Provide the [X, Y] coordinate of the cell's center where the given text is located.  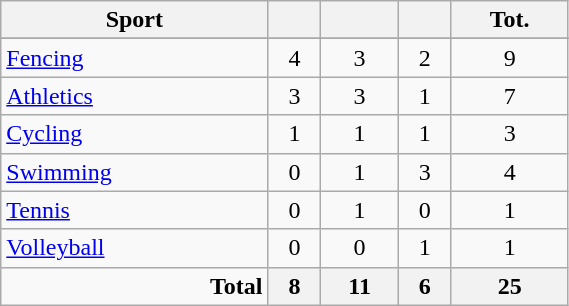
25 [510, 286]
Cycling [134, 134]
Athletics [134, 96]
Tot. [510, 20]
Sport [134, 20]
11 [360, 286]
9 [510, 58]
Swimming [134, 172]
7 [510, 96]
6 [424, 286]
Total [134, 286]
Tennis [134, 210]
Volleyball [134, 248]
Fencing [134, 58]
2 [424, 58]
8 [294, 286]
